Pinpoint the cell where the given text exists, returning its [x, y] midpoint coordinate. 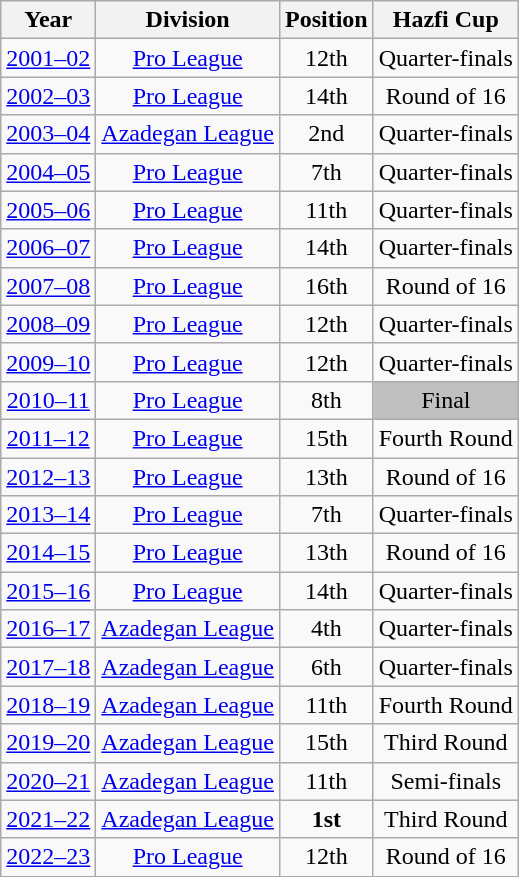
6th [326, 667]
2016–17 [48, 629]
2006–07 [48, 248]
2nd [326, 134]
2013–14 [48, 515]
2012–13 [48, 477]
Division [188, 20]
16th [326, 286]
Position [326, 20]
2019–20 [48, 743]
2001–02 [48, 58]
2010–11 [48, 400]
2017–18 [48, 667]
Semi-finals [446, 781]
2005–06 [48, 210]
2014–15 [48, 553]
2004–05 [48, 172]
2007–08 [48, 286]
2011–12 [48, 438]
Final [446, 400]
2022–23 [48, 857]
4th [326, 629]
1st [326, 819]
2018–19 [48, 705]
8th [326, 400]
2020–21 [48, 781]
2008–09 [48, 324]
2021–22 [48, 819]
2015–16 [48, 591]
2002–03 [48, 96]
Hazfi Cup [446, 20]
2003–04 [48, 134]
Year [48, 20]
2009–10 [48, 362]
